Return (x, y) of the center of cell containing provided text 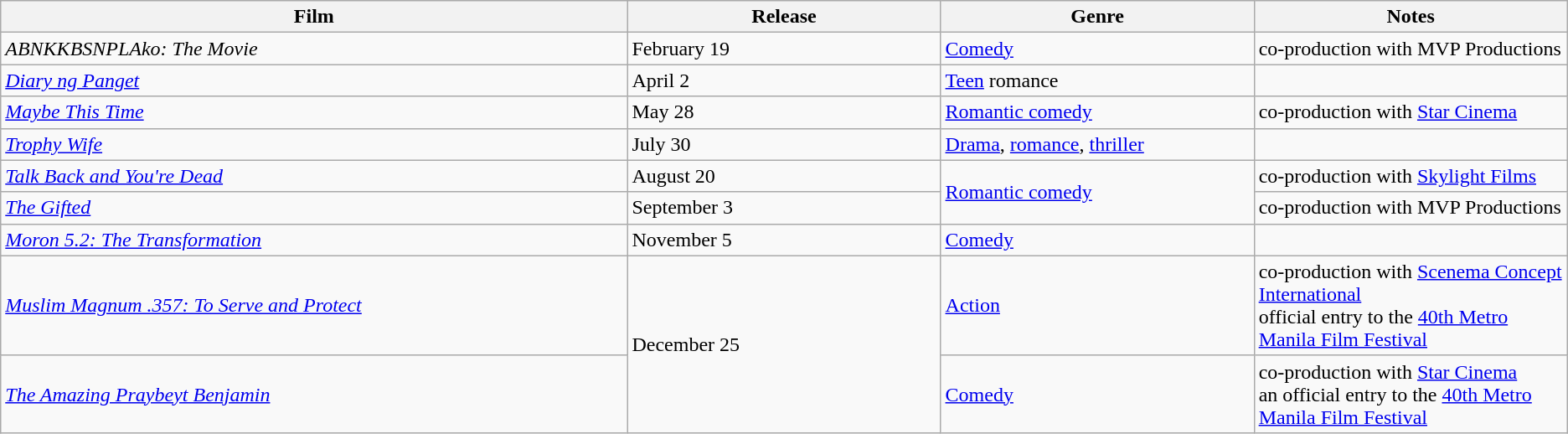
February 19 (784, 49)
December 25 (784, 344)
April 2 (784, 80)
May 28 (784, 112)
ABNKKBSNPLAko: The Movie (314, 49)
November 5 (784, 240)
Genre (1097, 17)
July 30 (784, 144)
Drama, romance, thriller (1097, 144)
Talk Back and You're Dead (314, 176)
The Amazing Praybeyt Benjamin (314, 394)
co-production with Star Cinema (1411, 112)
Diary ng Panget (314, 80)
Moron 5.2: The Transformation (314, 240)
Teen romance (1097, 80)
Trophy Wife (314, 144)
The Gifted (314, 208)
August 20 (784, 176)
co-production with Star Cinema an official entry to the 40th Metro Manila Film Festival (1411, 394)
Muslim Magnum .357: To Serve and Protect (314, 305)
Action (1097, 305)
co-production with Skylight Films (1411, 176)
co-production with Scenema Concept International official entry to the 40th Metro Manila Film Festival (1411, 305)
September 3 (784, 208)
Release (784, 17)
Maybe This Time (314, 112)
Film (314, 17)
Notes (1411, 17)
